Provide the (x, y) coordinate of the cell's center where the given text is located.  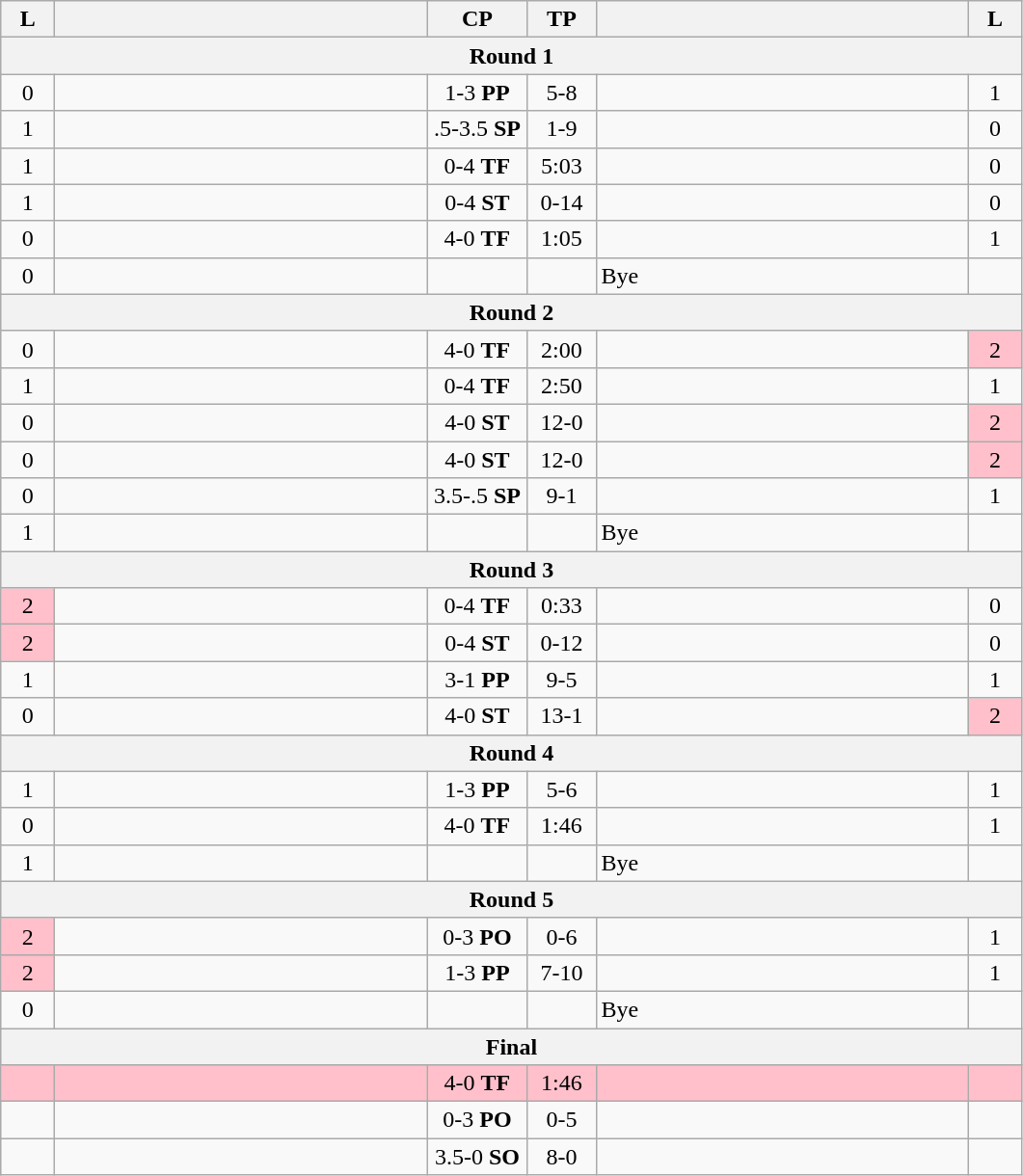
Final (511, 1046)
.5-3.5 SP (477, 129)
TP (561, 19)
Round 4 (511, 753)
3.5-.5 SP (477, 496)
0-12 (561, 643)
0:33 (561, 606)
3-1 PP (477, 680)
0-14 (561, 202)
5:03 (561, 166)
7-10 (561, 973)
0-5 (561, 1120)
9-5 (561, 680)
Round 5 (511, 899)
5-8 (561, 93)
9-1 (561, 496)
2:00 (561, 349)
13-1 (561, 716)
5-6 (561, 789)
CP (477, 19)
3.5-0 SO (477, 1157)
1-9 (561, 129)
Round 3 (511, 570)
Round 1 (511, 56)
1:05 (561, 239)
2:50 (561, 386)
0-6 (561, 936)
Round 2 (511, 312)
8-0 (561, 1157)
